Locate the cell with the specified text and output its (X, Y) center coordinate. 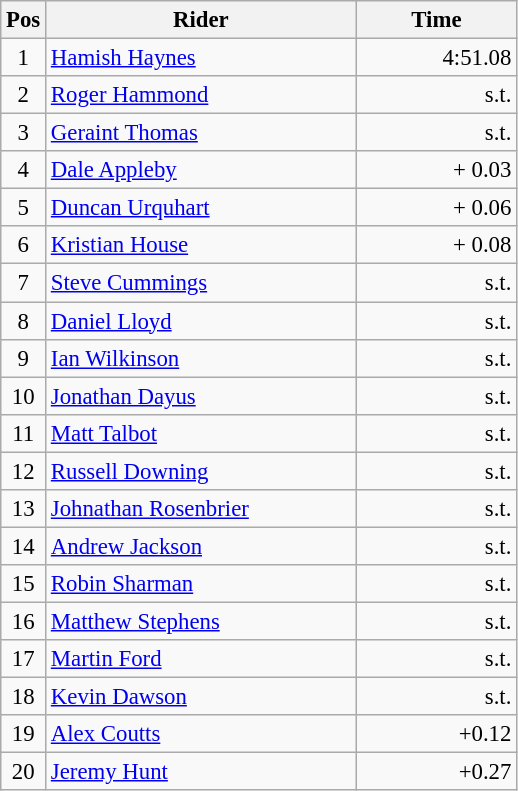
Johnathan Rosenbrier (202, 509)
Rider (202, 20)
20 (24, 772)
16 (24, 621)
+0.27 (436, 772)
4 (24, 170)
10 (24, 396)
+ 0.06 (436, 208)
18 (24, 697)
Matt Talbot (202, 433)
Roger Hammond (202, 95)
1 (24, 58)
Kevin Dawson (202, 697)
2 (24, 95)
17 (24, 659)
Jonathan Dayus (202, 396)
8 (24, 321)
19 (24, 734)
6 (24, 245)
Jeremy Hunt (202, 772)
Andrew Jackson (202, 546)
+ 0.08 (436, 245)
Robin Sharman (202, 584)
Ian Wilkinson (202, 358)
3 (24, 133)
7 (24, 283)
15 (24, 584)
Daniel Lloyd (202, 321)
5 (24, 208)
Steve Cummings (202, 283)
14 (24, 546)
Hamish Haynes (202, 58)
+ 0.03 (436, 170)
Matthew Stephens (202, 621)
4:51.08 (436, 58)
Geraint Thomas (202, 133)
Kristian House (202, 245)
Dale Appleby (202, 170)
Alex Coutts (202, 734)
Duncan Urquhart (202, 208)
Pos (24, 20)
9 (24, 358)
11 (24, 433)
Time (436, 20)
+0.12 (436, 734)
13 (24, 509)
Russell Downing (202, 471)
Martin Ford (202, 659)
12 (24, 471)
